From the cell containing the given text, extract its center point as (x, y) coordinate. 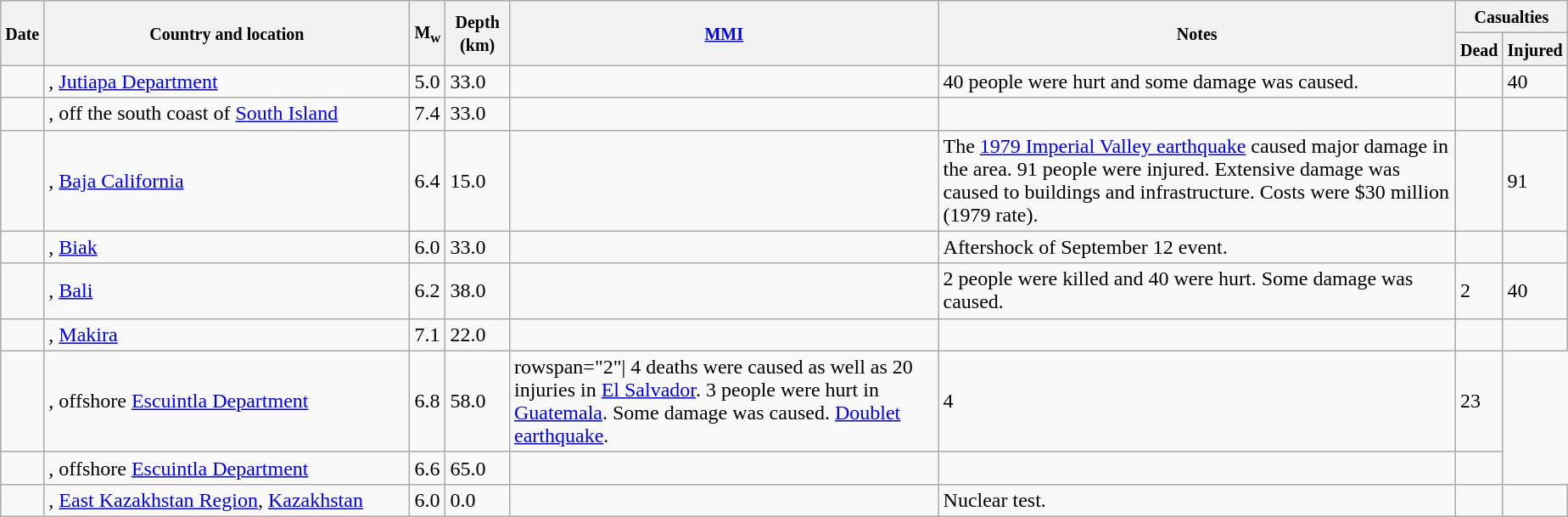
91 (1535, 180)
4 (1196, 401)
Mw (428, 33)
6.2 (428, 290)
5.0 (428, 81)
, Makira (227, 334)
, East Kazakhstan Region, Kazakhstan (227, 500)
0.0 (478, 500)
Notes (1196, 33)
15.0 (478, 180)
6.8 (428, 401)
Casualties (1511, 17)
6.6 (428, 468)
MMI (724, 33)
65.0 (478, 468)
7.1 (428, 334)
, off the south coast of South Island (227, 114)
Injured (1535, 49)
, Bali (227, 290)
Aftershock of September 12 event. (1196, 247)
6.4 (428, 180)
Country and location (227, 33)
Dead (1479, 49)
Date (22, 33)
38.0 (478, 290)
2 (1479, 290)
Depth (km) (478, 33)
22.0 (478, 334)
, Jutiapa Department (227, 81)
23 (1479, 401)
2 people were killed and 40 were hurt. Some damage was caused. (1196, 290)
Nuclear test. (1196, 500)
, Biak (227, 247)
58.0 (478, 401)
rowspan="2"| 4 deaths were caused as well as 20 injuries in El Salvador. 3 people were hurt in Guatemala. Some damage was caused. Doublet earthquake. (724, 401)
, Baja California (227, 180)
7.4 (428, 114)
40 people were hurt and some damage was caused. (1196, 81)
